Return [x, y] of the center of cell containing provided text 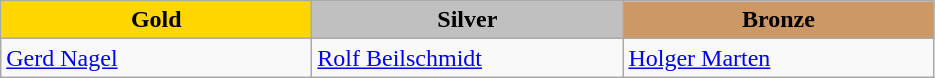
Silver [468, 20]
Holger Marten [778, 58]
Gerd Nagel [156, 58]
Bronze [778, 20]
Rolf Beilschmidt [468, 58]
Gold [156, 20]
